Identify which cell holds the provided text, then report its (X, Y) central coordinate. 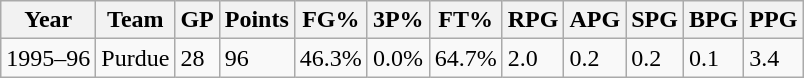
64.7% (466, 58)
1995–96 (48, 58)
Year (48, 20)
BPG (713, 20)
GP (197, 20)
Points (256, 20)
0.0% (398, 58)
28 (197, 58)
Purdue (136, 58)
0.1 (713, 58)
FG% (330, 20)
3P% (398, 20)
SPG (655, 20)
3.4 (774, 58)
Team (136, 20)
46.3% (330, 58)
RPG (533, 20)
FT% (466, 20)
PPG (774, 20)
96 (256, 58)
2.0 (533, 58)
APG (595, 20)
